Detect which cell encompasses the target text, then output its (X, Y) center coordinate. 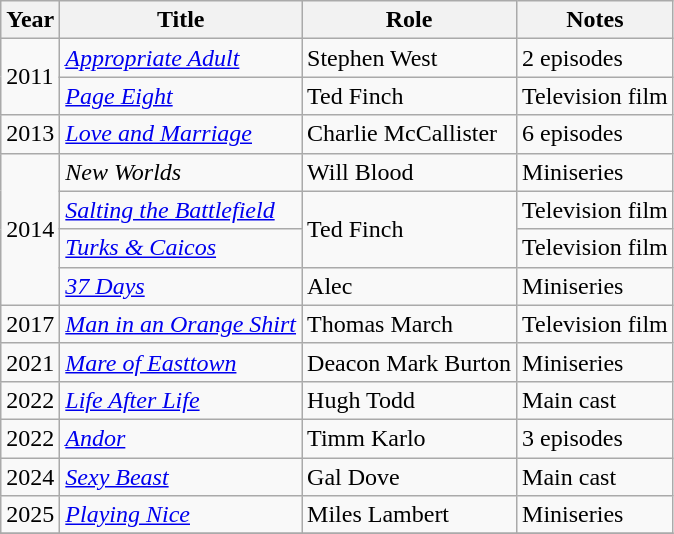
2013 (30, 134)
2017 (30, 324)
Thomas March (410, 324)
Sexy Beast (181, 477)
Appropriate Adult (181, 58)
37 Days (181, 286)
Deacon Mark Burton (410, 362)
Playing Nice (181, 515)
Charlie McCallister (410, 134)
Role (410, 20)
Will Blood (410, 172)
Timm Karlo (410, 438)
Notes (596, 20)
2025 (30, 515)
Mare of Easttown (181, 362)
Andor (181, 438)
Salting the Battlefield (181, 210)
6 episodes (596, 134)
Turks & Caicos (181, 248)
Love and Marriage (181, 134)
2021 (30, 362)
Stephen West (410, 58)
2011 (30, 77)
Hugh Todd (410, 400)
2 episodes (596, 58)
Year (30, 20)
Gal Dove (410, 477)
2024 (30, 477)
Life After Life (181, 400)
Alec (410, 286)
Page Eight (181, 96)
2014 (30, 229)
New Worlds (181, 172)
Title (181, 20)
3 episodes (596, 438)
Miles Lambert (410, 515)
Man in an Orange Shirt (181, 324)
